Search for the cell housing the specified text and yield its [X, Y] center coordinate. 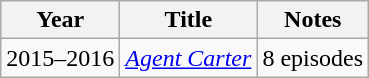
Year [60, 20]
Agent Carter [188, 58]
8 episodes [313, 58]
2015–2016 [60, 58]
Title [188, 20]
Notes [313, 20]
